Search for the cell housing the specified text and yield its (x, y) center coordinate. 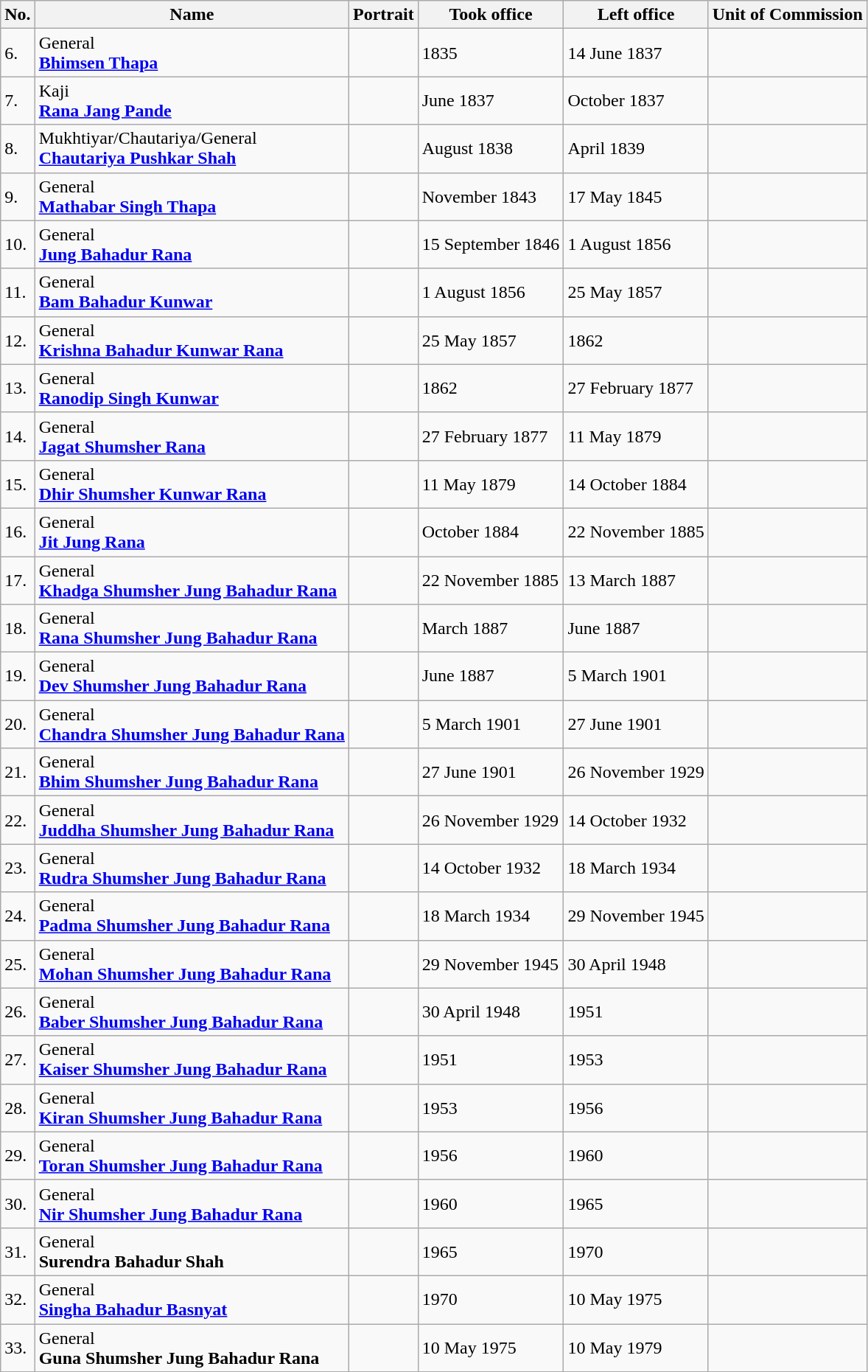
October 1837 (636, 100)
GeneralDhir Shumsher Kunwar Rana (192, 484)
GeneralPadma Shumsher Jung Bahadur Rana (192, 916)
14 June 1837 (636, 53)
14 October 1884 (636, 484)
Took office (491, 15)
GeneralJung Bahadur Rana (192, 245)
No. (18, 15)
15. (18, 484)
Name (192, 15)
GeneralToran Shumsher Jung Bahadur Rana (192, 1156)
GeneralSurendra Bahadur Shah (192, 1252)
GeneralMathabar Singh Thapa (192, 196)
29. (18, 1156)
33. (18, 1348)
12. (18, 341)
17. (18, 579)
10. (18, 245)
22. (18, 820)
GeneralMohan Shumsher Jung Bahadur Rana (192, 964)
GeneralRanodip Singh Kunwar (192, 388)
October 1884 (491, 532)
19. (18, 677)
13. (18, 388)
GeneralSingha Bahadur Basnyat (192, 1299)
March 1887 (491, 628)
10 May 1979 (636, 1348)
GeneralNir Shumsher Jung Bahadur Rana (192, 1203)
June 1837 (491, 100)
GeneralJagat Shumsher Rana (192, 436)
8. (18, 149)
23. (18, 868)
31. (18, 1252)
GeneralBhim Shumsher Jung Bahadur Rana (192, 773)
7. (18, 100)
GeneralDev Shumsher Jung Bahadur Rana (192, 677)
9. (18, 196)
KajiRana Jang Pande (192, 100)
11. (18, 292)
26. (18, 1011)
August 1838 (491, 149)
15 September 1846 (491, 245)
GeneralKiran Shumsher Jung Bahadur Rana (192, 1107)
6. (18, 53)
April 1839 (636, 149)
GeneralKrishna Bahadur Kunwar Rana (192, 341)
30. (18, 1203)
Unit of Commission (787, 15)
GeneralBaber Shumsher Jung Bahadur Rana (192, 1011)
GeneralJuddha Shumsher Jung Bahadur Rana (192, 820)
32. (18, 1299)
18. (18, 628)
GeneralBam Bahadur Kunwar (192, 292)
28. (18, 1107)
GeneralKhadga Shumsher Jung Bahadur Rana (192, 579)
Mukhtiyar/Chautariya/GeneralChautariya Pushkar Shah (192, 149)
14. (18, 436)
24. (18, 916)
17 May 1845 (636, 196)
21. (18, 773)
1835 (491, 53)
GeneralRudra Shumsher Jung Bahadur Rana (192, 868)
16. (18, 532)
GeneralBhimsen Thapa (192, 53)
GeneralGuna Shumsher Jung Bahadur Rana (192, 1348)
Left office (636, 15)
Portrait (383, 15)
20. (18, 724)
GeneralJit Jung Rana (192, 532)
GeneralChandra Shumsher Jung Bahadur Rana (192, 724)
GeneralKaiser Shumsher Jung Bahadur Rana (192, 1060)
GeneralRana Shumsher Jung Bahadur Rana (192, 628)
25. (18, 964)
November 1843 (491, 196)
27. (18, 1060)
13 March 1887 (636, 579)
